Find where the given text appears and provide that cell's center as (x, y) coordinate. 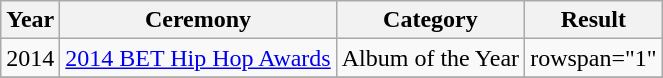
2014 BET Hip Hop Awards (198, 58)
2014 (30, 58)
Category (430, 20)
rowspan="1" (594, 58)
Result (594, 20)
Album of the Year (430, 58)
Ceremony (198, 20)
Year (30, 20)
